Search for the cell housing the specified text and yield its [x, y] center coordinate. 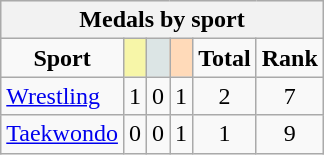
Sport [62, 58]
Wrestling [62, 96]
Rank [290, 58]
Medals by sport [162, 20]
9 [290, 134]
Taekwondo [62, 134]
Total [225, 58]
2 [225, 96]
7 [290, 96]
